Find where the given text appears and provide that cell's center as (X, Y) coordinate. 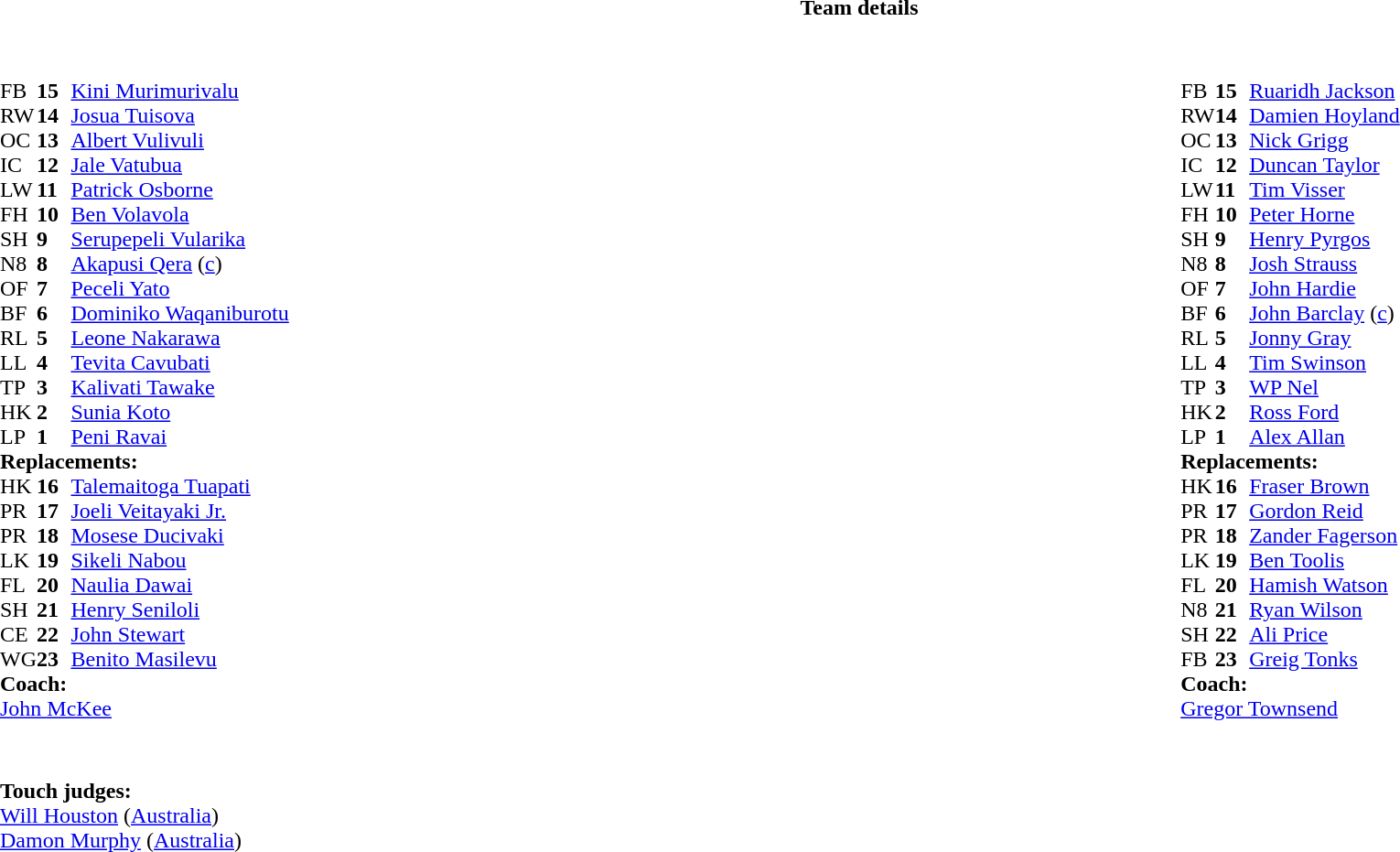
Peter Horne (1325, 214)
Akapusi Qera (c) (179, 264)
Mosese Ducivaki (179, 536)
Albert Vulivuli (179, 141)
Tim Swinson (1325, 362)
Henry Pyrgos (1325, 240)
Jonny Gray (1325, 339)
Naulia Dawai (179, 586)
John Hardie (1325, 289)
CE (18, 635)
Tevita Cavubati (179, 362)
Sunia Koto (179, 412)
Jale Vatubua (179, 165)
John Barclay (c) (1325, 313)
Ryan Wilson (1325, 609)
Talemaitoga Tuapati (179, 487)
Josh Strauss (1325, 264)
Nick Grigg (1325, 141)
Benito Masilevu (179, 659)
Serupepeli Vularika (179, 240)
Sikeli Nabou (179, 560)
Ali Price (1325, 635)
Gordon Reid (1325, 511)
Fraser Brown (1325, 487)
John McKee (145, 708)
Gregor Townsend (1290, 708)
Ben Toolis (1325, 560)
Greig Tonks (1325, 659)
Peceli Yato (179, 289)
Zander Fagerson (1325, 536)
John Stewart (179, 635)
Ruaridh Jackson (1325, 92)
Kalivati Tawake (179, 388)
Damien Hoyland (1325, 115)
Duncan Taylor (1325, 165)
Alex Allan (1325, 437)
Hamish Watson (1325, 586)
Patrick Osborne (179, 190)
Tim Visser (1325, 190)
Ross Ford (1325, 412)
Leone Nakarawa (179, 339)
Josua Tuisova (179, 115)
Ben Volavola (179, 214)
WP Nel (1325, 388)
Dominiko Waqaniburotu (179, 313)
WG (18, 659)
Kini Murimurivalu (179, 92)
Joeli Veitayaki Jr. (179, 511)
Peni Ravai (179, 437)
Henry Seniloli (179, 609)
